Provide the (x, y) coordinate of the cell's center where the given text is located.  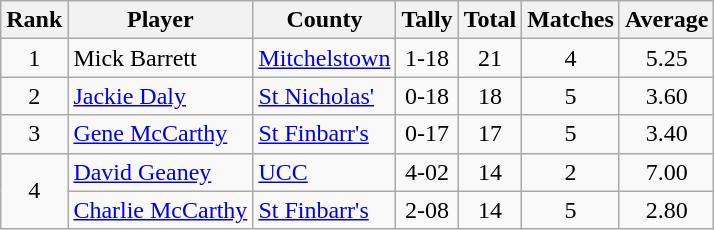
4-02 (427, 172)
St Nicholas' (324, 96)
Mick Barrett (160, 58)
18 (490, 96)
Matches (571, 20)
3 (34, 134)
Average (666, 20)
Mitchelstown (324, 58)
3.40 (666, 134)
Rank (34, 20)
County (324, 20)
2.80 (666, 210)
7.00 (666, 172)
Tally (427, 20)
0-17 (427, 134)
Gene McCarthy (160, 134)
Total (490, 20)
1 (34, 58)
17 (490, 134)
Jackie Daly (160, 96)
21 (490, 58)
Player (160, 20)
3.60 (666, 96)
UCC (324, 172)
David Geaney (160, 172)
1-18 (427, 58)
5.25 (666, 58)
0-18 (427, 96)
Charlie McCarthy (160, 210)
2-08 (427, 210)
